From the cell containing the given text, extract its center point as [x, y] coordinate. 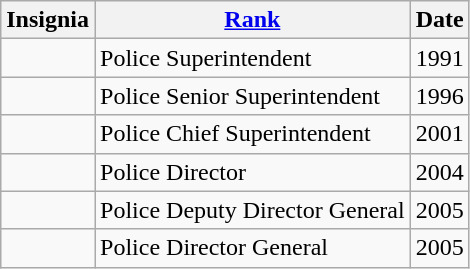
Insignia [48, 20]
1991 [440, 58]
Police Chief Superintendent [253, 134]
Police Deputy Director General [253, 210]
Police Director [253, 172]
Police Superintendent [253, 58]
Date [440, 20]
Police Director General [253, 248]
2001 [440, 134]
Police Senior Superintendent [253, 96]
2004 [440, 172]
Rank [253, 20]
1996 [440, 96]
